Search for the cell housing the specified text and yield its [x, y] center coordinate. 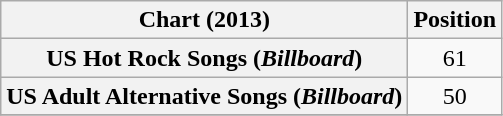
Chart (2013) [204, 20]
US Hot Rock Songs (Billboard) [204, 58]
50 [455, 96]
61 [455, 58]
Position [455, 20]
US Adult Alternative Songs (Billboard) [204, 96]
